From the cell containing the given text, extract its center point as (x, y) coordinate. 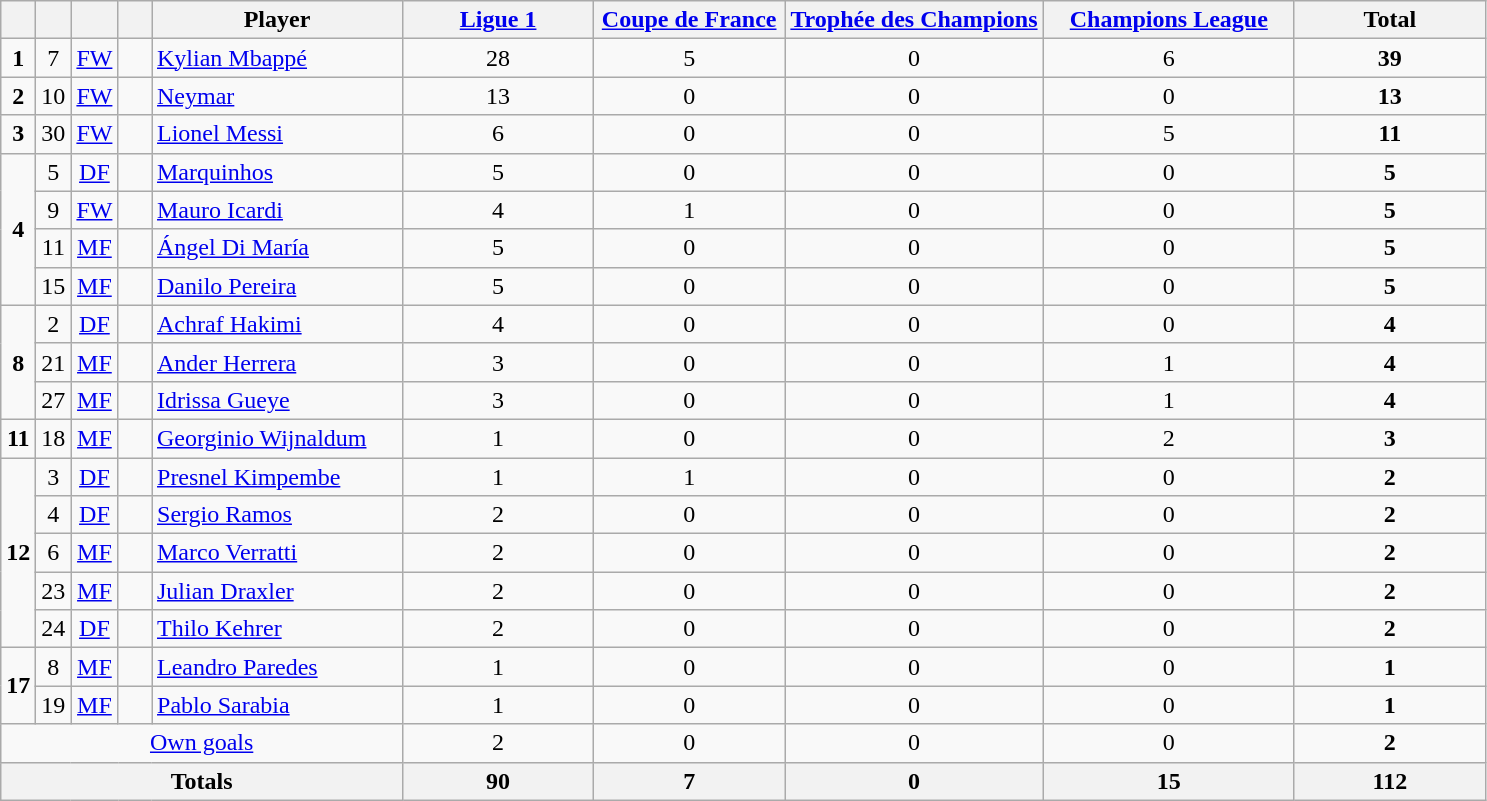
Ander Herrera (278, 362)
39 (1390, 58)
Trophée des Champions (914, 20)
21 (54, 362)
19 (54, 705)
Neymar (278, 96)
112 (1390, 781)
Coupe de France (690, 20)
Total (1390, 20)
Thilo Kehrer (278, 629)
10 (54, 96)
12 (18, 553)
Own goals (202, 743)
28 (498, 58)
Presnel Kimpembe (278, 477)
Leandro Paredes (278, 667)
Idrissa Gueye (278, 400)
Pablo Sarabia (278, 705)
9 (54, 210)
Lionel Messi (278, 134)
Mauro Icardi (278, 210)
Ligue 1 (498, 20)
Marquinhos (278, 172)
Kylian Mbappé (278, 58)
Marco Verratti (278, 553)
Achraf Hakimi (278, 324)
90 (498, 781)
27 (54, 400)
Danilo Pereira (278, 286)
Player (278, 20)
Georginio Wijnaldum (278, 438)
23 (54, 591)
24 (54, 629)
18 (54, 438)
Julian Draxler (278, 591)
30 (54, 134)
Ángel Di María (278, 248)
Champions League (1168, 20)
Totals (202, 781)
17 (18, 686)
Sergio Ramos (278, 515)
